Provide the [X, Y] coordinate of the cell's center where the given text is located.  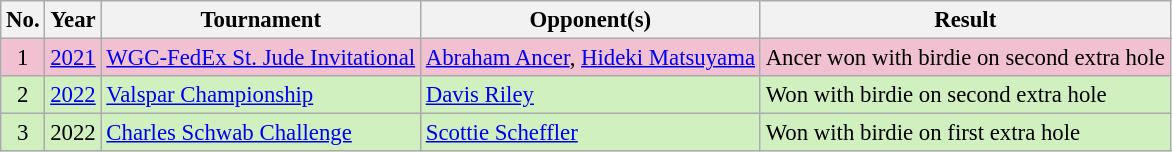
Tournament [260, 20]
Result [965, 20]
2021 [73, 58]
Charles Schwab Challenge [260, 133]
Ancer won with birdie on second extra hole [965, 58]
Won with birdie on second extra hole [965, 95]
2 [23, 95]
Abraham Ancer, Hideki Matsuyama [590, 58]
Opponent(s) [590, 20]
Scottie Scheffler [590, 133]
WGC-FedEx St. Jude Invitational [260, 58]
3 [23, 133]
1 [23, 58]
No. [23, 20]
Won with birdie on first extra hole [965, 133]
Year [73, 20]
Davis Riley [590, 95]
Valspar Championship [260, 95]
